Pinpoint the cell where the given text exists, returning its [x, y] midpoint coordinate. 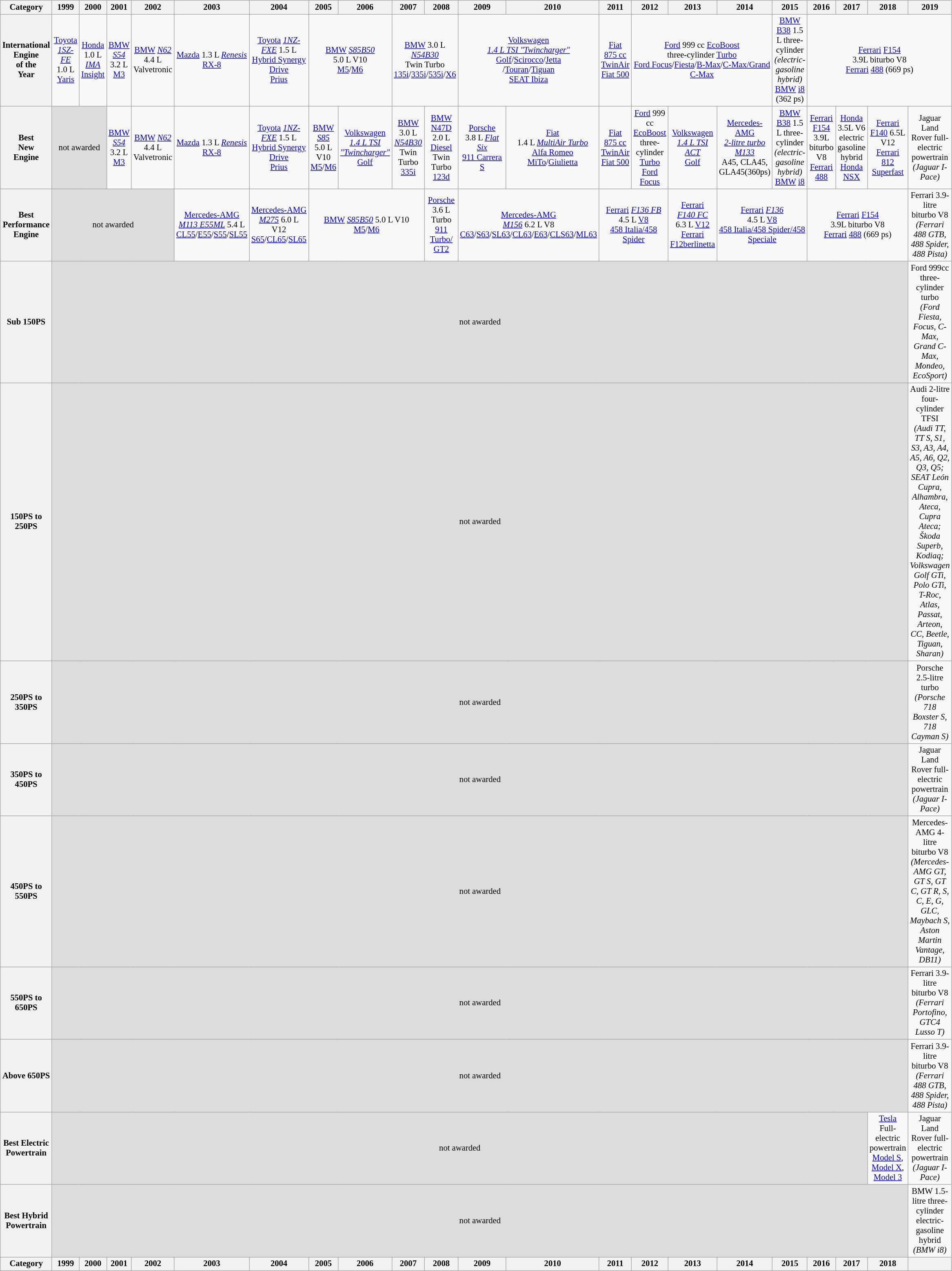
Porsche3.6 L Turbo911 Turbo/GT2 [441, 225]
250PS to 350PS [26, 702]
BMW N47D 2.0 L Diesel Twin Turbo123d [441, 147]
Mercedes-AMG 4-litre biturbo V8(Mercedes-AMG GT, GT S, GT C, GT R, S, C, E, G, GLC, Maybach S, Aston Martin Vantage, DB11) [930, 891]
Sub 150PS [26, 322]
Honda 3.5L V6electricgasolinehybridHonda NSX [852, 147]
Volkswagen1.4 L TSI "Twincharger"Golf [365, 147]
Ferrari 3.9-litre biturbo V8(Ferrari Portofino, GTC4 Lusso T) [930, 1003]
450PS to 550PS [26, 891]
Porsche3.8 L Flat Six911 Carrera S [482, 147]
BestPerformanceEngine [26, 225]
Ford 999 cc EcoBoost three-cylinder Turbo Ford Focus/Fiesta/B-Max/C-Max/Grand C-Max [702, 60]
InternationalEngineof theYear [26, 60]
Ferrari F140 FC 6.3 L V12Ferrari F12berlinetta [692, 225]
Best Electric Powertrain [26, 1148]
150PS to 250PS [26, 522]
BMW 3.0 L N54B30Twin Turbo335i [408, 147]
550PS to 650PS [26, 1003]
BMW S85 5.0 L V10M5/M6 [323, 147]
Ferrari F154 3.9L biturbo V8 Ferrari 488 [821, 147]
Toyota 1SZ-FE 1.0 LYaris [65, 60]
Mercedes-AMG M113 E55ML 5.4 LCL55/E55/S55/SL55 [212, 225]
Mercedes-AMG2-litre turbo M133A45, CLA45, GLA45(360ps) [745, 147]
BMW B38 1.5 L three-cylinder(electric-gasoline hybrid)BMW i8 (362 ps) [790, 60]
Best Hybrid Powertrain [26, 1221]
Above 650PS [26, 1075]
BMW B38 1.5 L three-cylinder (electric-gasoline hybrid) BMW i8 [790, 147]
350PS to 450PS [26, 780]
Mercedes-AMG M275 6.0 L V12S65/CL65/SL65 [279, 225]
BMW 3.0 L N54B30 Twin Turbo135i/335i/535i/X6 [425, 60]
Ferrari F140 6.5L V12 Ferrari 812 Superfast [888, 147]
Fiat1.4 L MultiAir TurboAlfa Romeo MiTo/Giulietta [553, 147]
Ford 999cc three-cylinder turbo(Ford Fiesta, Focus, C-Max, Grand C-Max, Mondeo, EcoSport) [930, 322]
2019 [930, 7]
Volkswagen1.4 L TSI ACTGolf [692, 147]
Ferrari F136 4.5 L V8458 Italia/458 Spider/458 Speciale [762, 225]
Ferrari F136 FB 4.5 L V8458 Italia/458 Spider [633, 225]
Porsche 2.5-litre turbo(Porsche 718 Boxster S, 718 Cayman S) [930, 702]
BMW 1.5-litre three-cylinder electric-gasoline hybrid(BMW i8) [930, 1221]
Volkswagen1.4 L TSI "Twincharger"Golf/Scirocco/Jetta/Touran/TiguanSEAT Ibiza [528, 60]
Ford 999 cc EcoBoost three-cylinder Turbo Ford Focus [650, 147]
Honda 1.0 L IMAInsight [93, 60]
Mercedes-AMGM156 6.2 L V8C63/S63/SL63/CL63/E63/CLS63/ML63 [528, 225]
BestNewEngine [26, 147]
TeslaFull-electric powertrain Model S, Model X, Model 3 [888, 1148]
BMW S85B505.0 L V10M5/M6 [350, 60]
BMW S85B50 5.0 L V10M5/M6 [366, 225]
